Provide the (x, y) coordinate of the cell's center where the given text is located.  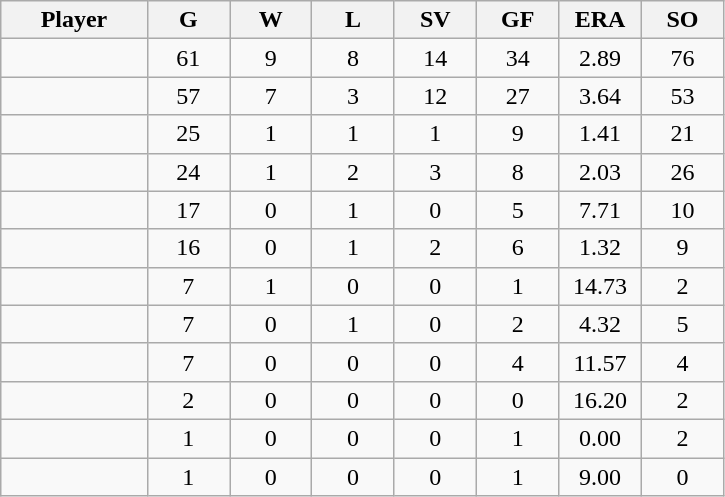
61 (188, 58)
ERA (600, 20)
11.57 (600, 362)
L (353, 20)
16 (188, 248)
24 (188, 172)
53 (682, 96)
10 (682, 210)
12 (435, 96)
6 (518, 248)
16.20 (600, 400)
1.32 (600, 248)
7.71 (600, 210)
27 (518, 96)
SO (682, 20)
34 (518, 58)
2.89 (600, 58)
57 (188, 96)
14 (435, 58)
21 (682, 134)
14.73 (600, 286)
1.41 (600, 134)
4.32 (600, 324)
17 (188, 210)
W (271, 20)
2.03 (600, 172)
GF (518, 20)
3.64 (600, 96)
26 (682, 172)
SV (435, 20)
76 (682, 58)
25 (188, 134)
G (188, 20)
Player (74, 20)
9.00 (600, 477)
0.00 (600, 438)
